Pinpoint the cell where the given text exists, returning its [X, Y] midpoint coordinate. 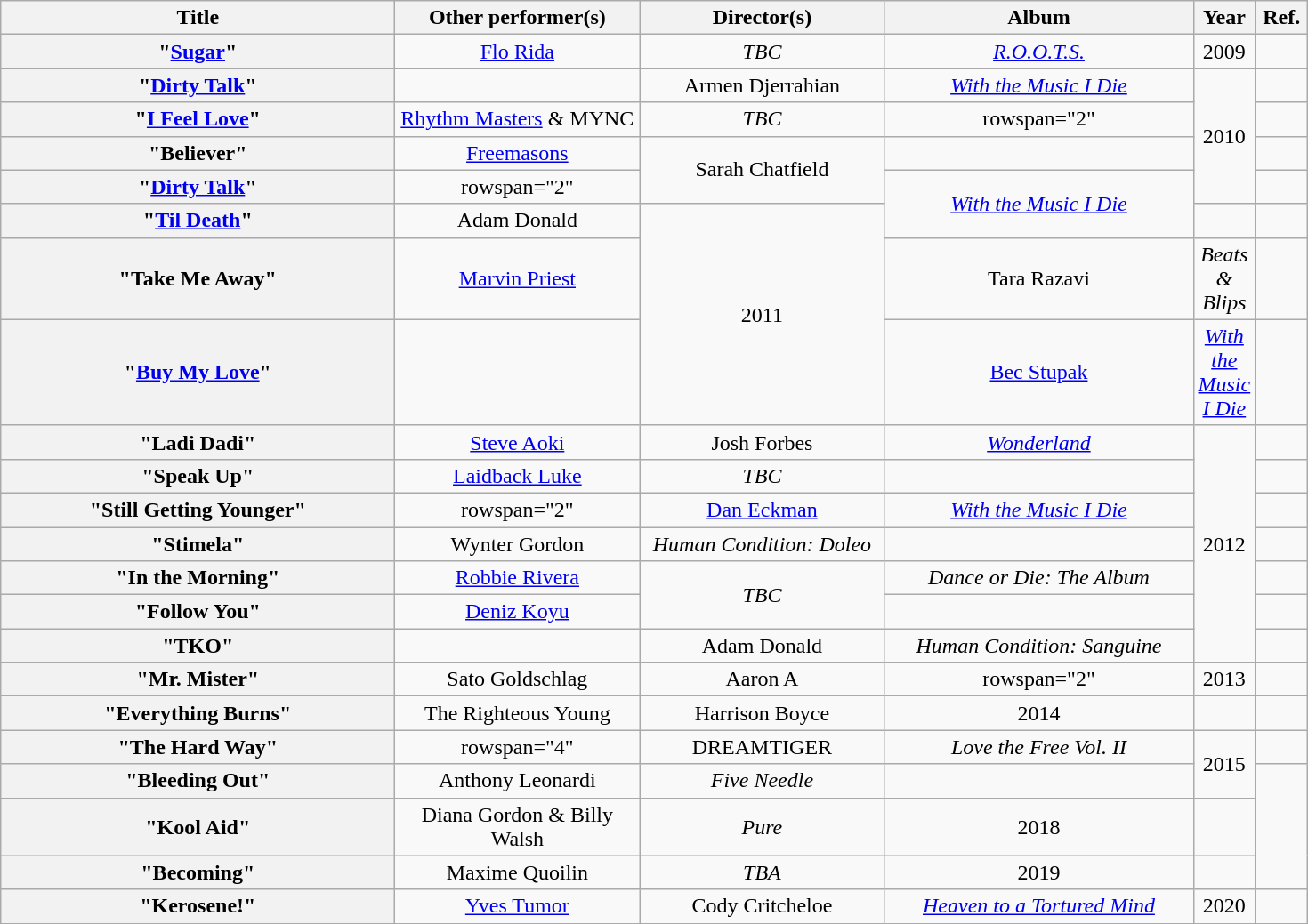
Pure [762, 827]
2019 [1039, 872]
"Kool Aid" [198, 827]
Robbie Rivera [518, 578]
Other performer(s) [518, 18]
2018 [1039, 827]
2020 [1224, 906]
Ref. [1281, 18]
2014 [1039, 713]
Bec Stupak [1039, 372]
The Righteous Young [518, 713]
2012 [1224, 543]
"Ladi Dadi" [198, 442]
Human Condition: Doleo [762, 543]
Dance or Die: The Album [1039, 578]
Aaron A [762, 679]
Sato Goldschlag [518, 679]
Year [1224, 18]
Director(s) [762, 18]
DREAMTIGER [762, 747]
2015 [1224, 764]
"I Feel Love" [198, 119]
2009 [1224, 52]
"Til Death" [198, 221]
"Buy My Love" [198, 372]
Five Needle [762, 781]
"Stimela" [198, 543]
"Follow You" [198, 612]
2010 [1224, 136]
"Mr. Mister" [198, 679]
Wonderland [1039, 442]
Rhythm Masters & MYNC [518, 119]
"In the Morning" [198, 578]
Dan Eckman [762, 510]
"Still Getting Younger" [198, 510]
R.O.O.T.S. [1039, 52]
Love the Free Vol. II [1039, 747]
2013 [1224, 679]
Tara Razavi [1039, 278]
"Everything Burns" [198, 713]
Album [1039, 18]
Flo Rida [518, 52]
Harrison Boyce [762, 713]
Deniz Koyu [518, 612]
"TKO" [198, 646]
Steve Aoki [518, 442]
Beats & Blips [1224, 278]
"Bleeding Out" [198, 781]
Cody Critcheloe [762, 906]
"Believer" [198, 153]
"The Hard Way" [198, 747]
Human Condition: Sanguine [1039, 646]
Josh Forbes [762, 442]
rowspan="4" [518, 747]
Yves Tumor [518, 906]
"Sugar" [198, 52]
Wynter Gordon [518, 543]
2011 [762, 315]
Heaven to a Tortured Mind [1039, 906]
Armen Djerrahian [762, 85]
"Becoming" [198, 872]
Maxime Quoilin [518, 872]
"Take Me Away" [198, 278]
Freemasons [518, 153]
Laidback Luke [518, 476]
Sarah Chatfield [762, 170]
Title [198, 18]
Anthony Leonardi [518, 781]
"Speak Up" [198, 476]
Marvin Priest [518, 278]
TBA [762, 872]
"Kerosene!" [198, 906]
Diana Gordon & Billy Walsh [518, 827]
